Detect which cell encompasses the target text, then output its (X, Y) center coordinate. 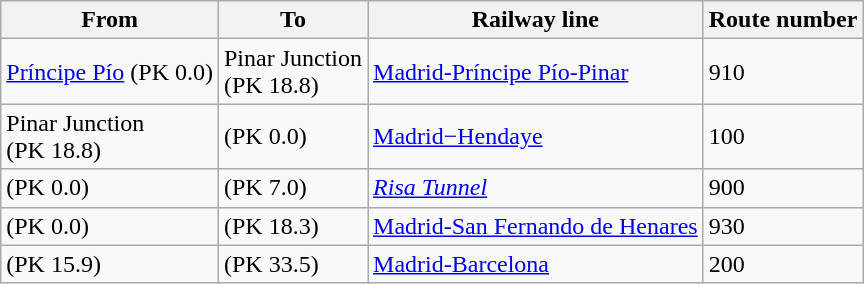
Risa Tunnel (536, 188)
Príncipe Pío (PK 0.0) (110, 72)
910 (783, 72)
Madrid-Barcelona (536, 264)
Route number (783, 20)
Madrid-San Fernando de Henares (536, 226)
Madrid-Príncipe Pío-Pinar (536, 72)
(PK 7.0) (292, 188)
930 (783, 226)
100 (783, 136)
Railway line (536, 20)
From (110, 20)
900 (783, 188)
To (292, 20)
(PK 33.5) (292, 264)
200 (783, 264)
(PK 15.9) (110, 264)
(PK 18.3) (292, 226)
Madrid−Hendaye (536, 136)
